For the text-containing cell, return its midpoint in (X, Y) coordinate format. 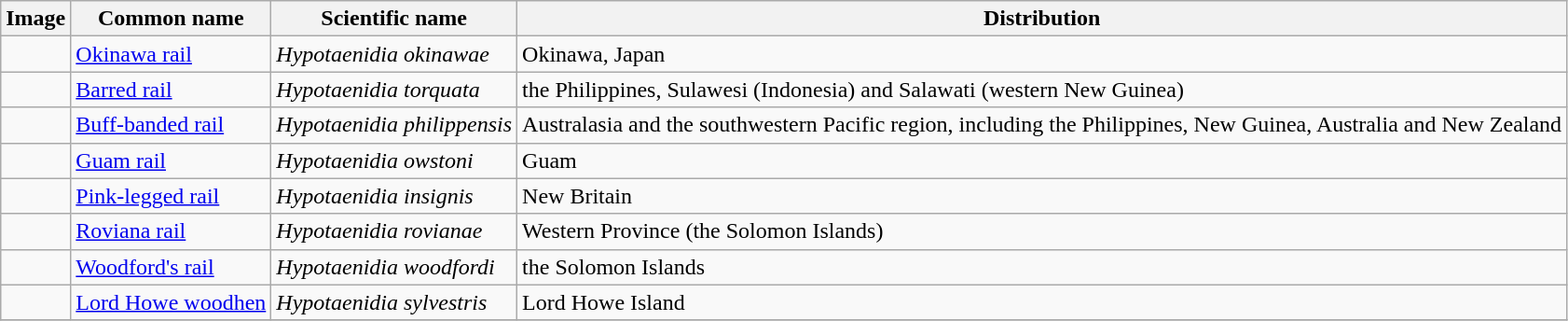
the Solomon Islands (1042, 267)
Buff-banded rail (172, 125)
Hypotaenidia rovianae (394, 231)
Barred rail (172, 90)
Hypotaenidia owstoni (394, 160)
Hypotaenidia woodfordi (394, 267)
Hypotaenidia philippensis (394, 125)
Australasia and the southwestern Pacific region, including the Philippines, New Guinea, Australia and New Zealand (1042, 125)
Woodford's rail (172, 267)
Hypotaenidia sylvestris (394, 302)
the Philippines, Sulawesi (Indonesia) and Salawati (western New Guinea) (1042, 90)
Common name (172, 19)
Guam (1042, 160)
Lord Howe Island (1042, 302)
Scientific name (394, 19)
Hypotaenidia torquata (394, 90)
Roviana rail (172, 231)
Okinawa, Japan (1042, 54)
New Britain (1042, 196)
Guam rail (172, 160)
Okinawa rail (172, 54)
Hypotaenidia okinawae (394, 54)
Distribution (1042, 19)
Pink-legged rail (172, 196)
Image (35, 19)
Hypotaenidia insignis (394, 196)
Lord Howe woodhen (172, 302)
Western Province (the Solomon Islands) (1042, 231)
